Provide the [X, Y] coordinate of the cell's center where the given text is located.  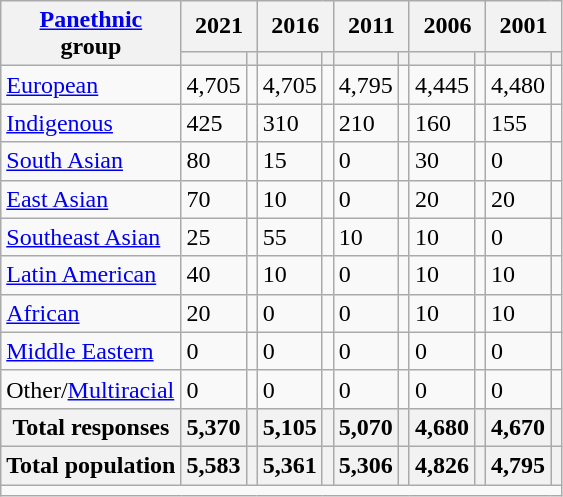
Indigenous [91, 123]
2001 [524, 26]
Total responses [91, 427]
5,583 [214, 465]
4,445 [442, 85]
Southeast Asian [91, 237]
4,826 [442, 465]
30 [442, 161]
210 [366, 123]
5,306 [366, 465]
155 [518, 123]
55 [290, 237]
2021 [219, 26]
425 [214, 123]
2006 [447, 26]
5,105 [290, 427]
80 [214, 161]
2016 [295, 26]
5,070 [366, 427]
European [91, 85]
4,670 [518, 427]
15 [290, 161]
South Asian [91, 161]
4,480 [518, 85]
4,680 [442, 427]
5,361 [290, 465]
2011 [371, 26]
Panethnicgroup [91, 34]
160 [442, 123]
25 [214, 237]
Middle Eastern [91, 351]
Total population [91, 465]
70 [214, 199]
African [91, 313]
Latin American [91, 275]
Other/Multiracial [91, 389]
East Asian [91, 199]
40 [214, 275]
310 [290, 123]
5,370 [214, 427]
